For the text-containing cell, return its midpoint in [X, Y] coordinate format. 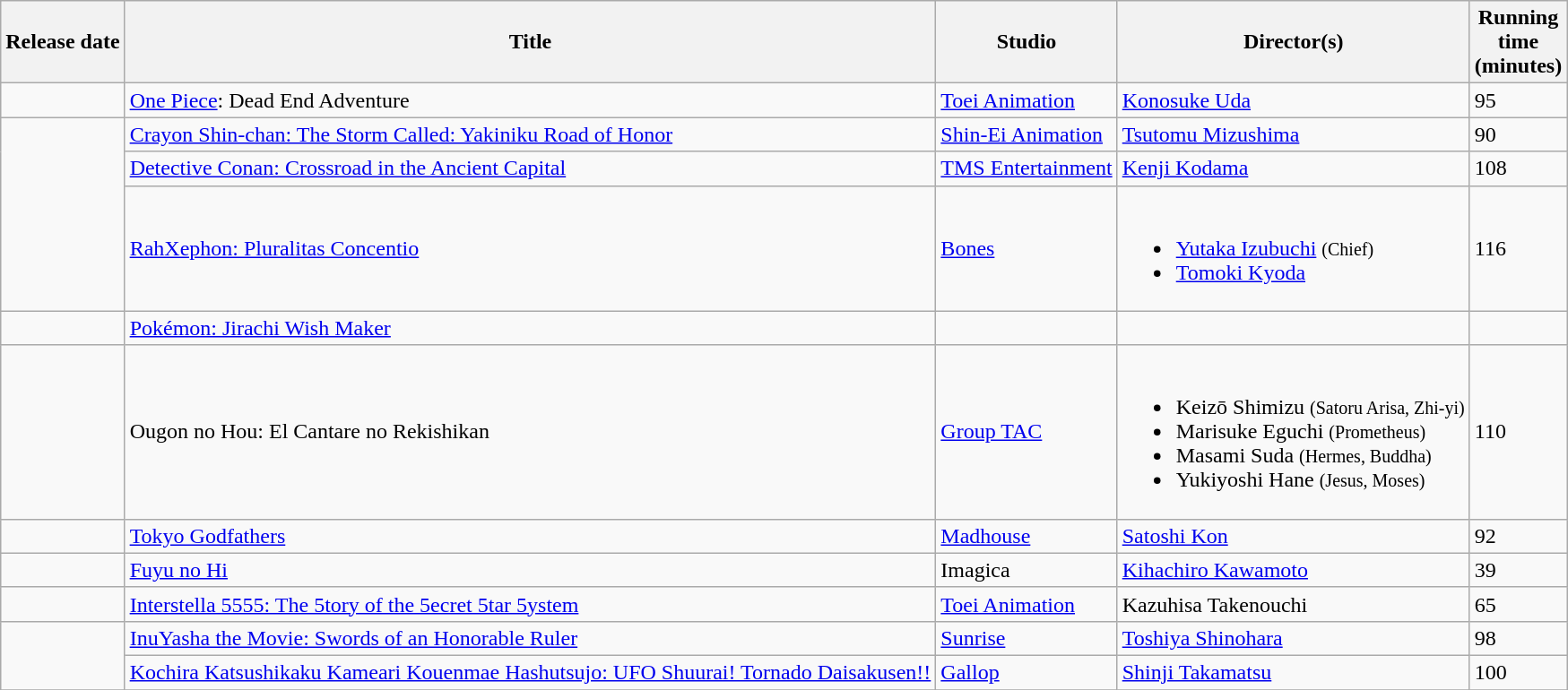
Interstella 5555: The 5tory of the 5ecret 5tar 5ystem [531, 604]
Imagica [1027, 570]
116 [1518, 248]
39 [1518, 570]
110 [1518, 432]
Tsutomu Mizushima [1293, 134]
Kazuhisa Takenouchi [1293, 604]
Group TAC [1027, 432]
Pokémon: Jirachi Wish Maker [531, 328]
InuYasha the Movie: Swords of an Honorable Ruler [531, 638]
Studio [1027, 42]
TMS Entertainment [1027, 168]
90 [1518, 134]
Detective Conan: Crossroad in the Ancient Capital [531, 168]
Kochira Katsushikaku Kameari Kouenmae Hashutsujo: UFO Shuurai! Tornado Daisakusen!! [531, 672]
Running time (minutes) [1518, 42]
Kihachiro Kawamoto [1293, 570]
One Piece: Dead End Adventure [531, 100]
Shin-Ei Animation [1027, 134]
Shinji Takamatsu [1293, 672]
Gallop [1027, 672]
65 [1518, 604]
Toshiya Shinohara [1293, 638]
Konosuke Uda [1293, 100]
Yutaka Izubuchi (Chief)Tomoki Kyoda [1293, 248]
RahXephon: Pluralitas Concentio [531, 248]
Crayon Shin-chan: The Storm Called: Yakiniku Road of Honor [531, 134]
100 [1518, 672]
Tokyo Godfathers [531, 536]
Ougon no Hou: El Cantare no Rekishikan [531, 432]
Keizō Shimizu (Satoru Arisa, Zhi-yi)Marisuke Eguchi (Prometheus)Masami Suda (Hermes, Buddha)Yukiyoshi Hane (Jesus, Moses) [1293, 432]
Satoshi Kon [1293, 536]
95 [1518, 100]
Sunrise [1027, 638]
Director(s) [1293, 42]
Madhouse [1027, 536]
92 [1518, 536]
98 [1518, 638]
108 [1518, 168]
Release date [63, 42]
Title [531, 42]
Fuyu no Hi [531, 570]
Kenji Kodama [1293, 168]
Bones [1027, 248]
